From the cell containing the given text, extract its center point as (x, y) coordinate. 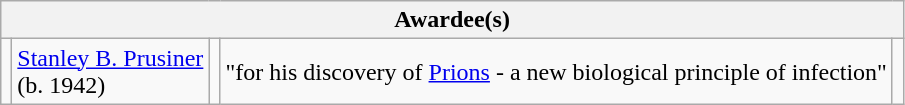
Awardee(s) (452, 20)
"for his discovery of Prions - a new biological principle of infection" (556, 72)
Stanley B. Prusiner(b. 1942) (110, 72)
